Provide the [X, Y] coordinate of the cell's center where the given text is located.  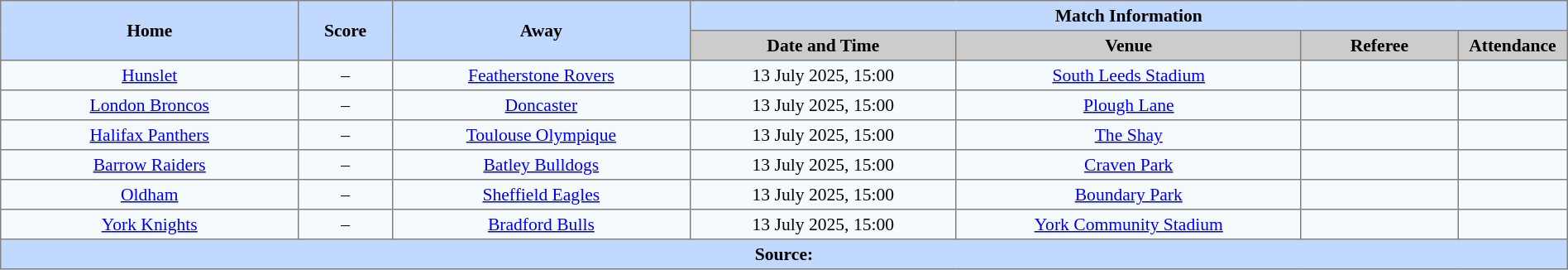
Attendance [1513, 46]
Away [541, 31]
Referee [1379, 46]
Toulouse Olympique [541, 135]
Bradford Bulls [541, 224]
Oldham [150, 195]
London Broncos [150, 105]
Sheffield Eagles [541, 195]
Match Information [1128, 16]
Plough Lane [1128, 105]
Barrow Raiders [150, 165]
Date and Time [823, 46]
Featherstone Rovers [541, 75]
Home [150, 31]
Score [346, 31]
York Community Stadium [1128, 224]
Halifax Panthers [150, 135]
Batley Bulldogs [541, 165]
Source: [784, 254]
Craven Park [1128, 165]
Doncaster [541, 105]
South Leeds Stadium [1128, 75]
Boundary Park [1128, 195]
The Shay [1128, 135]
Hunslet [150, 75]
York Knights [150, 224]
Venue [1128, 46]
